Return (X, Y) of the center of cell containing provided text 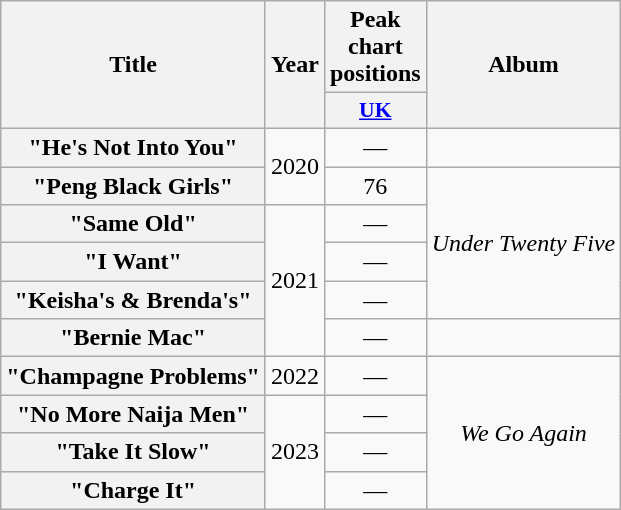
"Bernie Mac" (134, 338)
Year (294, 65)
"Keisha's & Brenda's" (134, 300)
"No More Naija Men" (134, 414)
2020 (294, 166)
Title (134, 65)
"I Want" (134, 262)
"Champagne Problems" (134, 376)
76 (375, 185)
Album (524, 65)
Under Twenty Five (524, 242)
UK (375, 111)
2023 (294, 452)
"Same Old" (134, 224)
"Charge It" (134, 490)
2021 (294, 281)
We Go Again (524, 433)
"Peng Black Girls" (134, 185)
2022 (294, 376)
Peak chart positions (375, 47)
"He's Not Into You" (134, 147)
"Take It Slow" (134, 452)
